Pinpoint the cell where the given text exists, returning its [X, Y] midpoint coordinate. 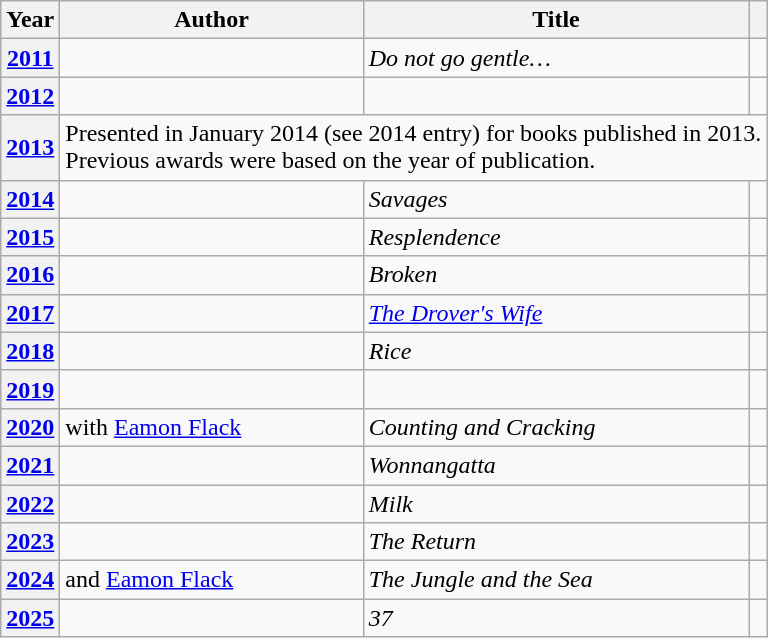
2014 [30, 199]
2023 [30, 542]
2024 [30, 580]
2016 [30, 275]
Milk [556, 503]
2021 [30, 465]
Wonnangatta [556, 465]
The Return [556, 542]
Rice [556, 351]
Do not go gentle… [556, 58]
Broken [556, 275]
and Eamon Flack [212, 580]
2012 [30, 96]
Title [556, 20]
Author [212, 20]
2011 [30, 58]
Presented in January 2014 (see 2014 entry) for books published in 2013.Previous awards were based on the year of publication. [414, 148]
2017 [30, 313]
2020 [30, 427]
Resplendence [556, 237]
2018 [30, 351]
2015 [30, 237]
with Eamon Flack [212, 427]
The Jungle and the Sea [556, 580]
2013 [30, 148]
Year [30, 20]
The Drover's Wife [556, 313]
37 [556, 618]
Savages [556, 199]
Counting and Cracking [556, 427]
2022 [30, 503]
2019 [30, 389]
2025 [30, 618]
